Provide the (x, y) coordinate of the cell's center where the given text is located.  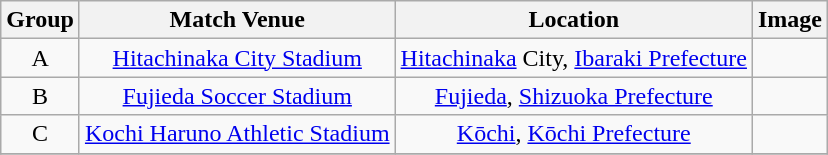
Hitachinaka City, Ibaraki Prefecture (574, 58)
Location (574, 20)
Match Venue (237, 20)
Kochi Haruno Athletic Stadium (237, 134)
B (40, 96)
Hitachinaka City Stadium (237, 58)
Fujieda, Shizuoka Prefecture (574, 96)
Kōchi, Kōchi Prefecture (574, 134)
Image (790, 20)
Group (40, 20)
C (40, 134)
Fujieda Soccer Stadium (237, 96)
A (40, 58)
